Capture the cell that displays the provided text and extract its (x, y) central coordinate. 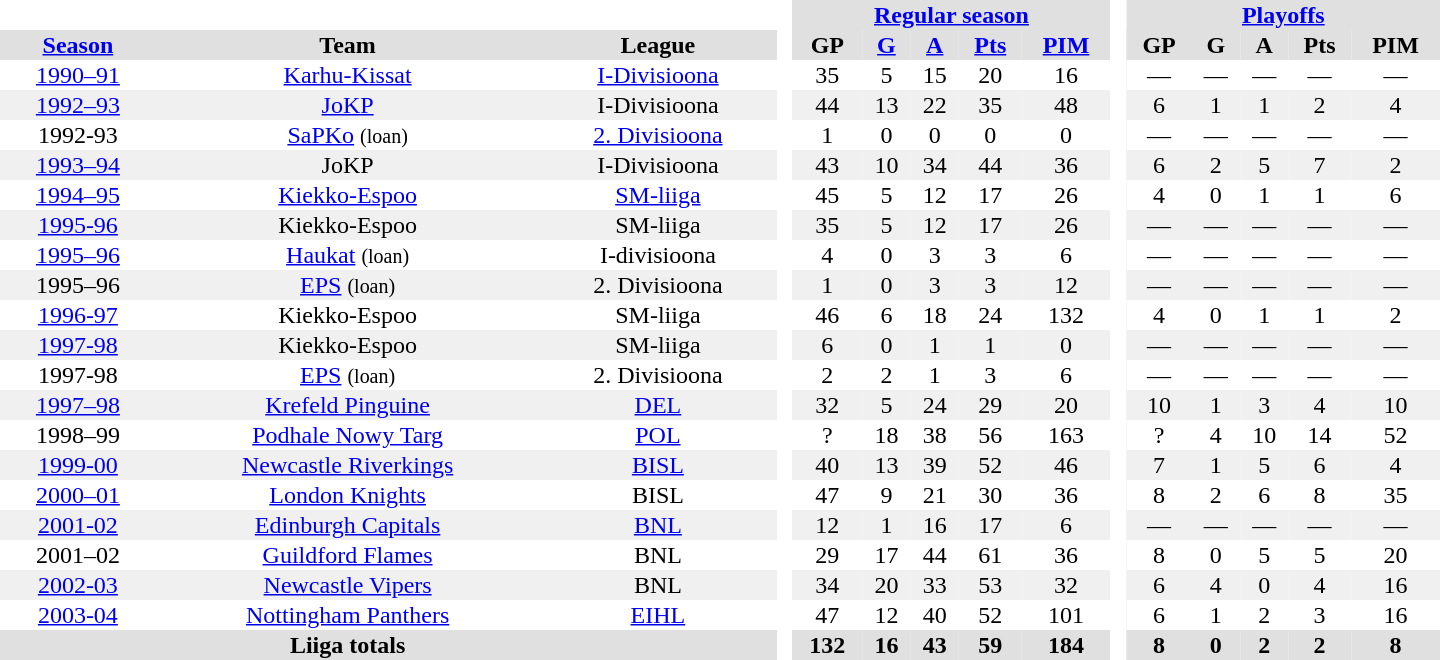
2002-03 (78, 585)
39 (935, 465)
1993–94 (78, 165)
30 (990, 495)
Newcastle Vipers (348, 585)
1992-93 (78, 135)
League (658, 45)
9 (886, 495)
15 (935, 75)
2001-02 (78, 525)
Liiga totals (348, 645)
Krefeld Pinguine (348, 405)
1998–99 (78, 435)
21 (935, 495)
SaPKo (loan) (348, 135)
1995-96 (78, 225)
1992–93 (78, 105)
33 (935, 585)
Karhu-Kissat (348, 75)
Playoffs (1284, 15)
2001–02 (78, 555)
Guildford Flames (348, 555)
I-divisioona (658, 255)
Regular season (951, 15)
56 (990, 435)
1997–98 (78, 405)
EIHL (658, 615)
45 (827, 195)
14 (1320, 435)
1996-97 (78, 315)
Team (348, 45)
59 (990, 645)
POL (658, 435)
2003-04 (78, 615)
1990–91 (78, 75)
Haukat (loan) (348, 255)
Podhale Nowy Targ (348, 435)
53 (990, 585)
1999-00 (78, 465)
61 (990, 555)
22 (935, 105)
1994–95 (78, 195)
Nottingham Panthers (348, 615)
38 (935, 435)
48 (1066, 105)
Edinburgh Capitals (348, 525)
Newcastle Riverkings (348, 465)
2000–01 (78, 495)
101 (1066, 615)
163 (1066, 435)
DEL (658, 405)
Season (78, 45)
London Knights (348, 495)
184 (1066, 645)
